Capture the cell that displays the provided text and extract its (x, y) central coordinate. 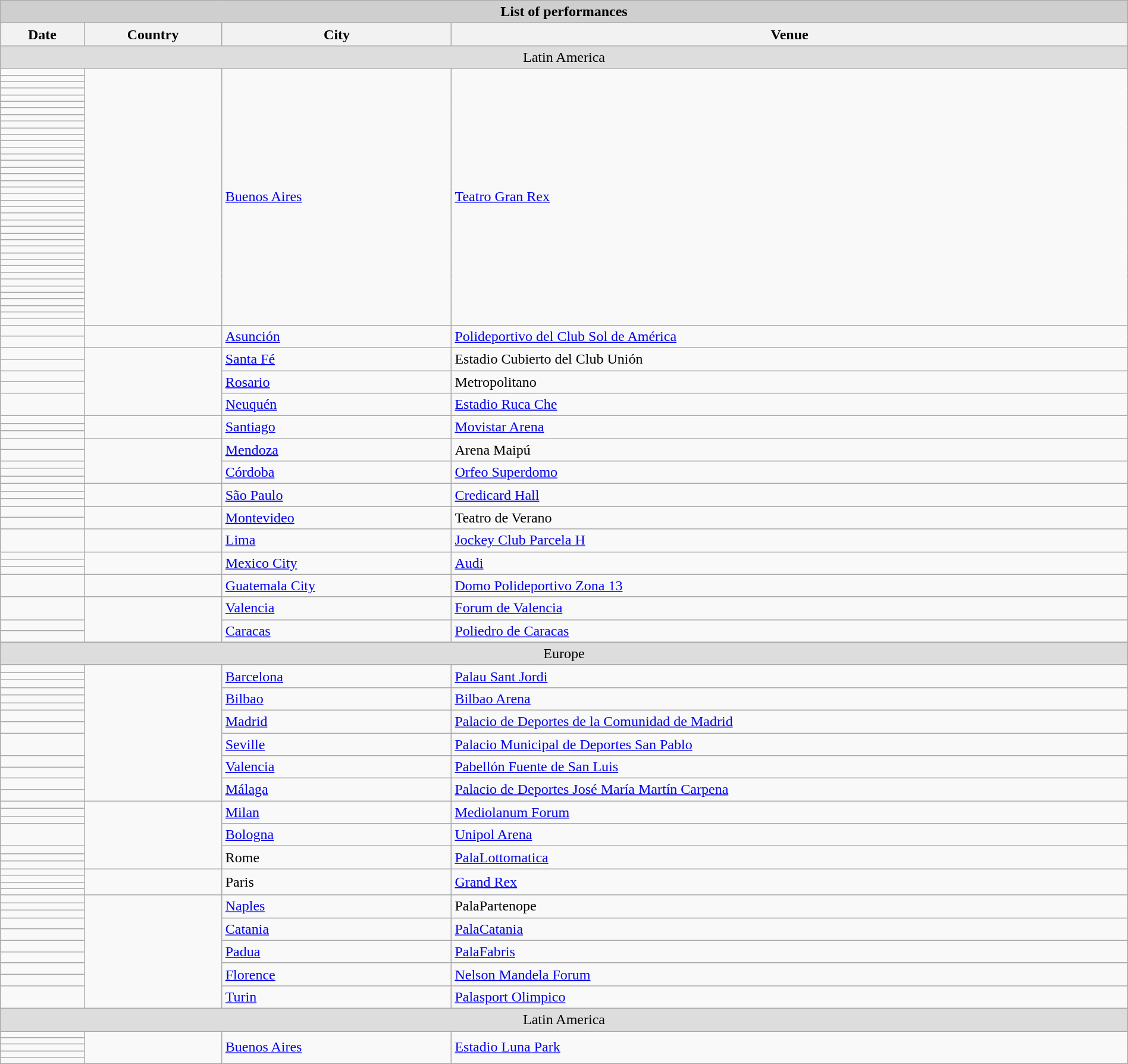
Turin (337, 997)
Rome (337, 858)
Metropolitano (789, 381)
Palasport Olimpico (789, 997)
Córdoba (337, 472)
Teatro de Verano (789, 518)
PalaFabris (789, 952)
Poliedro de Caracas (789, 631)
Bilbao Arena (789, 699)
List of performances (564, 12)
Polideportivo del Club Sol de América (789, 336)
Catania (337, 929)
Estadio Ruca Che (789, 405)
Palau Sant Jordi (789, 676)
Bologna (337, 835)
Mexico City (337, 563)
Milan (337, 812)
Date (42, 35)
Pabellón Fuente de San Luis (789, 767)
Asunción (337, 336)
Seville (337, 744)
Santiago (337, 427)
Estadio Luna Park (789, 1047)
City (337, 35)
Padua (337, 952)
Audi (789, 563)
Málaga (337, 790)
Movistar Arena (789, 427)
PalaCatania (789, 929)
São Paulo (337, 495)
Jockey Club Parcela H (789, 540)
Mediolanum Forum (789, 812)
PalaLottomatica (789, 858)
Lima (337, 540)
Rosario (337, 381)
Neuquén (337, 405)
Madrid (337, 721)
Estadio Cubierto del Club Unión (789, 359)
Guatemala City (337, 586)
Florence (337, 974)
Palacio de Deportes José María Martín Carpena (789, 790)
Mendoza (337, 450)
Forum de Valencia (789, 608)
Arena Maipú (789, 450)
Credicard Hall (789, 495)
Nelson Mandela Forum (789, 974)
Barcelona (337, 676)
Palacio de Deportes de la Comunidad de Madrid (789, 721)
Santa Fé (337, 359)
Caracas (337, 631)
PalaPartenope (789, 906)
Naples (337, 906)
Teatro Gran Rex (789, 196)
Palacio Municipal de Deportes San Pablo (789, 744)
Domo Polideportivo Zona 13 (789, 586)
Grand Rex (789, 882)
Country (153, 35)
Orfeo Superdomo (789, 472)
Paris (337, 882)
Bilbao (337, 699)
Montevideo (337, 518)
Venue (789, 35)
Europe (564, 653)
Unipol Arena (789, 835)
